Locate the cell with the specified text and output its (X, Y) center coordinate. 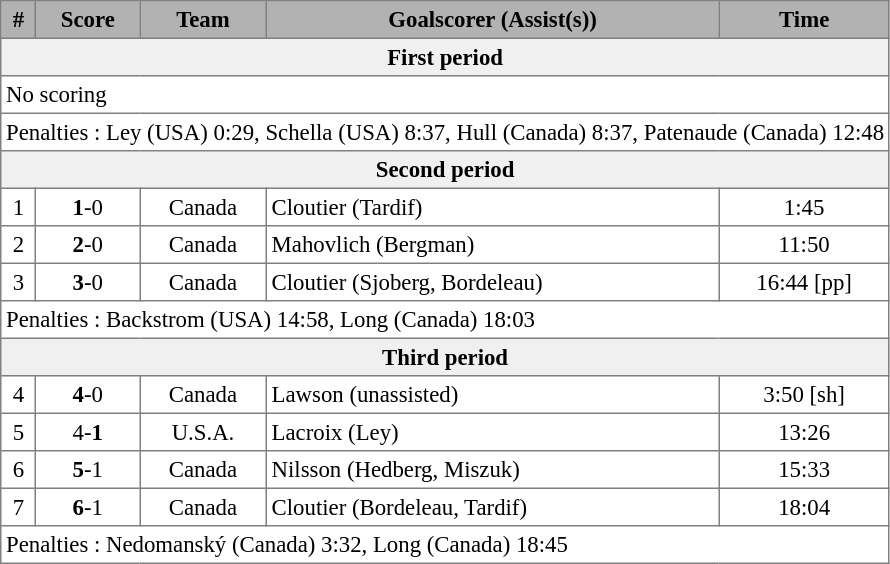
Goalscorer (Assist(s)) (492, 20)
# (18, 20)
Penalties : Nedomanský (Canada) 3:32, Long (Canada) 18:45 (446, 545)
Penalties : Ley (USA) 0:29, Schella (USA) 8:37, Hull (Canada) 8:37, Patenaude (Canada) 12:48 (446, 132)
13:26 (804, 432)
U.S.A. (204, 432)
Nilsson (Hedberg, Miszuk) (492, 470)
Penalties : Backstrom (USA) 14:58, Long (Canada) 18:03 (446, 320)
5-1 (88, 470)
No scoring (446, 95)
Team (204, 20)
2 (18, 245)
Lacroix (Ley) (492, 432)
Mahovlich (Bergman) (492, 245)
5 (18, 432)
3:50 [sh] (804, 395)
Score (88, 20)
Cloutier (Bordeleau, Tardif) (492, 507)
15:33 (804, 470)
Time (804, 20)
3-0 (88, 282)
Third period (446, 357)
11:50 (804, 245)
2-0 (88, 245)
3 (18, 282)
4-0 (88, 395)
6 (18, 470)
1 (18, 207)
18:04 (804, 507)
4-1 (88, 432)
Second period (446, 170)
1:45 (804, 207)
4 (18, 395)
Cloutier (Tardif) (492, 207)
1-0 (88, 207)
First period (446, 57)
6-1 (88, 507)
7 (18, 507)
Cloutier (Sjoberg, Bordeleau) (492, 282)
Lawson (unassisted) (492, 395)
16:44 [pp] (804, 282)
